Find where the given text appears and provide that cell's center as (X, Y) coordinate. 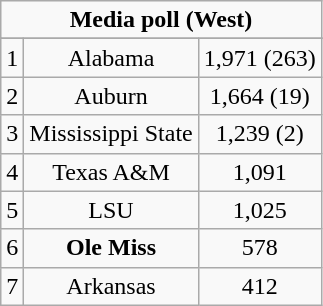
1,664 (19) (260, 96)
1,091 (260, 172)
5 (12, 210)
7 (12, 286)
6 (12, 248)
LSU (111, 210)
1,239 (2) (260, 134)
Ole Miss (111, 248)
Auburn (111, 96)
578 (260, 248)
Alabama (111, 58)
1,025 (260, 210)
412 (260, 286)
Arkansas (111, 286)
1,971 (263) (260, 58)
3 (12, 134)
Mississippi State (111, 134)
Texas A&M (111, 172)
1 (12, 58)
2 (12, 96)
Media poll (West) (162, 20)
4 (12, 172)
